Pinpoint the cell where the given text exists, returning its (x, y) midpoint coordinate. 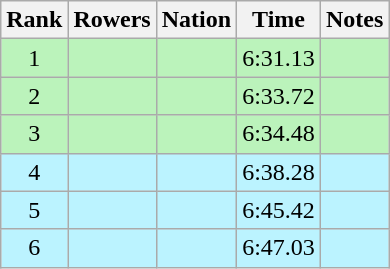
6:47.03 (279, 248)
Rank (34, 20)
2 (34, 96)
1 (34, 58)
Nation (196, 20)
6 (34, 248)
5 (34, 210)
Rowers (112, 20)
6:31.13 (279, 58)
Time (279, 20)
Notes (354, 20)
4 (34, 172)
6:33.72 (279, 96)
3 (34, 134)
6:45.42 (279, 210)
6:34.48 (279, 134)
6:38.28 (279, 172)
